Capture the cell that displays the provided text and extract its [x, y] central coordinate. 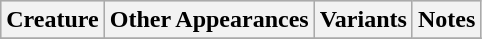
Creature [52, 20]
Other Appearances [209, 20]
Variants [363, 20]
Notes [446, 20]
